Identify which cell holds the provided text, then report its (X, Y) central coordinate. 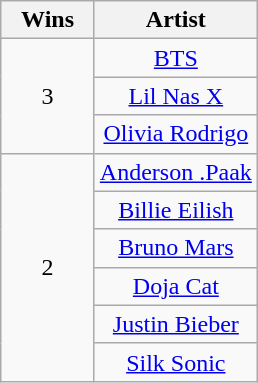
Billie Eilish (176, 210)
Bruno Mars (176, 248)
Lil Nas X (176, 96)
Wins (48, 20)
2 (48, 267)
BTS (176, 58)
3 (48, 96)
Doja Cat (176, 286)
Silk Sonic (176, 362)
Anderson .Paak (176, 172)
Justin Bieber (176, 324)
Artist (176, 20)
Olivia Rodrigo (176, 134)
